From the cell containing the given text, extract its center point as [x, y] coordinate. 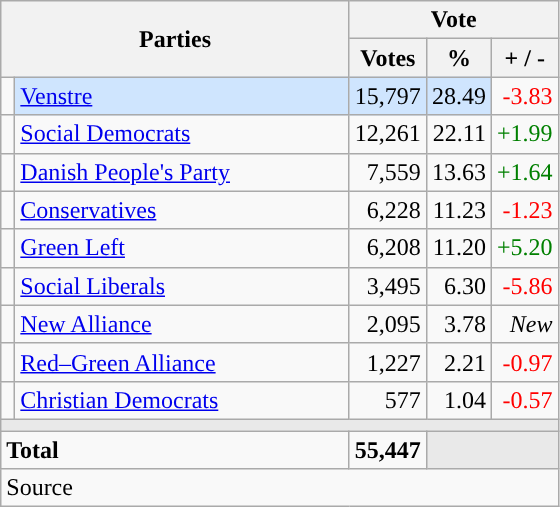
Total [176, 449]
Red–Green Alliance [182, 362]
11.23 [458, 210]
New Alliance [182, 324]
Danish People's Party [182, 172]
13.63 [458, 172]
6.30 [458, 286]
Source [280, 488]
-5.86 [524, 286]
Votes [388, 58]
Venstre [182, 96]
Vote [454, 20]
+ / - [524, 58]
Social Democrats [182, 134]
2,095 [388, 324]
Social Liberals [182, 286]
% [458, 58]
Conservatives [182, 210]
6,208 [388, 248]
3.78 [458, 324]
7,559 [388, 172]
New [524, 324]
-0.97 [524, 362]
-1.23 [524, 210]
22.11 [458, 134]
577 [388, 400]
+1.99 [524, 134]
Christian Democrats [182, 400]
55,447 [388, 449]
15,797 [388, 96]
28.49 [458, 96]
1.04 [458, 400]
6,228 [388, 210]
+1.64 [524, 172]
-0.57 [524, 400]
2.21 [458, 362]
12,261 [388, 134]
+5.20 [524, 248]
Green Left [182, 248]
3,495 [388, 286]
Parties [176, 39]
-3.83 [524, 96]
11.20 [458, 248]
1,227 [388, 362]
